Search for the cell housing the specified text and yield its (X, Y) center coordinate. 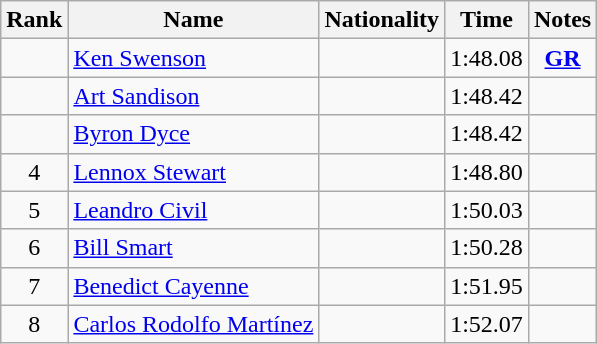
Notes (562, 20)
6 (34, 248)
GR (562, 58)
1:51.95 (487, 286)
1:50.03 (487, 210)
Lennox Stewart (194, 172)
5 (34, 210)
Name (194, 20)
1:48.08 (487, 58)
1:50.28 (487, 248)
1:48.80 (487, 172)
7 (34, 286)
1:52.07 (487, 324)
Bill Smart (194, 248)
Rank (34, 20)
4 (34, 172)
Benedict Cayenne (194, 286)
Art Sandison (194, 96)
Byron Dyce (194, 134)
8 (34, 324)
Time (487, 20)
Leandro Civil (194, 210)
Ken Swenson (194, 58)
Carlos Rodolfo Martínez (194, 324)
Nationality (382, 20)
